Return (x, y) of the center of cell containing provided text 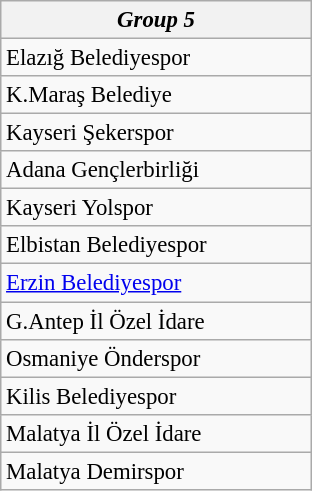
K.Maraş Belediye (156, 95)
Kayseri Yolspor (156, 208)
Elazığ Belediyespor (156, 58)
Elbistan Belediyespor (156, 245)
Adana Gençlerbirliği (156, 170)
Kilis Belediyespor (156, 396)
Kayseri Şekerspor (156, 133)
Malatya Demirspor (156, 471)
Osmaniye Önderspor (156, 358)
Group 5 (156, 20)
Erzin Belediyespor (156, 283)
Malatya İl Özel İdare (156, 433)
G.Antep İl Özel İdare (156, 321)
